Extract the (X, Y) coordinate from the center of the cell holding the provided text.  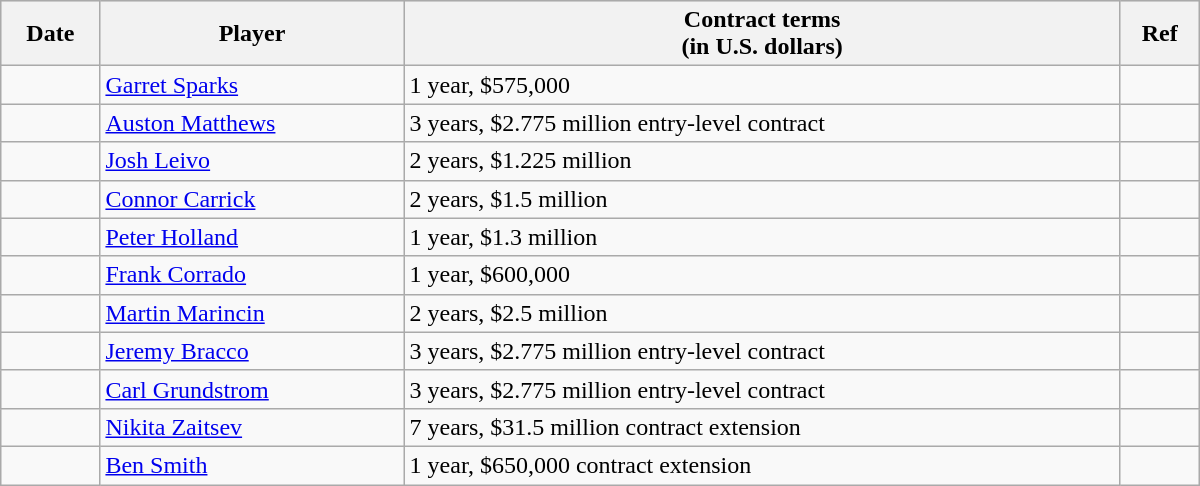
Martin Marincin (252, 313)
Garret Sparks (252, 85)
Player (252, 34)
1 year, $650,000 contract extension (762, 465)
Frank Corrado (252, 275)
Josh Leivo (252, 161)
Nikita Zaitsev (252, 427)
1 year, $575,000 (762, 85)
Date (50, 34)
7 years, $31.5 million contract extension (762, 427)
Connor Carrick (252, 199)
2 years, $1.225 million (762, 161)
2 years, $1.5 million (762, 199)
1 year, $1.3 million (762, 237)
Contract terms(in U.S. dollars) (762, 34)
1 year, $600,000 (762, 275)
Ben Smith (252, 465)
Peter Holland (252, 237)
2 years, $2.5 million (762, 313)
Jeremy Bracco (252, 351)
Carl Grundstrom (252, 389)
Auston Matthews (252, 123)
Ref (1160, 34)
